Detect which cell encompasses the target text, then output its [X, Y] center coordinate. 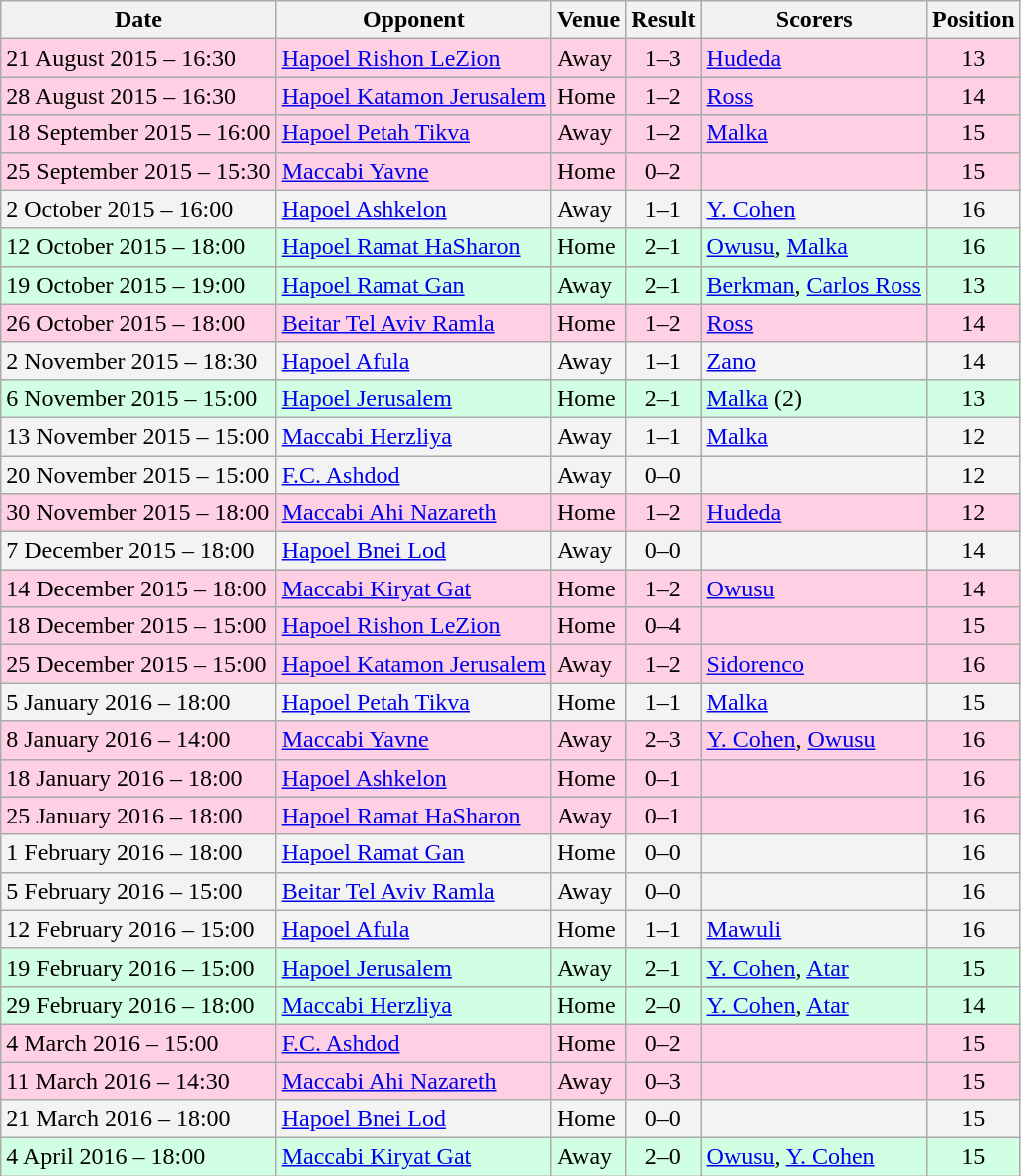
Position [973, 20]
21 March 2016 – 18:00 [138, 1119]
5 February 2016 – 15:00 [138, 891]
Owusu [814, 588]
25 September 2015 – 15:30 [138, 171]
4 March 2016 – 15:00 [138, 1043]
8 January 2016 – 14:00 [138, 740]
26 October 2015 – 18:00 [138, 323]
Mawuli [814, 929]
Result [663, 20]
18 January 2016 – 18:00 [138, 778]
Zano [814, 360]
4 April 2016 – 18:00 [138, 1157]
7 December 2015 – 18:00 [138, 551]
Sidorenco [814, 664]
0–4 [663, 626]
13 November 2015 – 15:00 [138, 436]
Venue [588, 20]
Y. Cohen [814, 209]
1–3 [663, 58]
28 August 2015 – 16:30 [138, 96]
18 December 2015 – 15:00 [138, 626]
25 January 2016 – 18:00 [138, 816]
1 February 2016 – 18:00 [138, 853]
6 November 2015 – 15:00 [138, 398]
12 February 2016 – 15:00 [138, 929]
0–3 [663, 1080]
12 October 2015 – 18:00 [138, 247]
Malka (2) [814, 398]
5 January 2016 – 18:00 [138, 702]
Opponent [413, 20]
25 December 2015 – 15:00 [138, 664]
Owusu, Malka [814, 247]
Date [138, 20]
Y. Cohen, Owusu [814, 740]
Owusu, Y. Cohen [814, 1157]
20 November 2015 – 15:00 [138, 475]
29 February 2016 – 18:00 [138, 1005]
2 October 2015 – 16:00 [138, 209]
19 October 2015 – 19:00 [138, 285]
Scorers [814, 20]
19 February 2016 – 15:00 [138, 967]
14 December 2015 – 18:00 [138, 588]
2–3 [663, 740]
21 August 2015 – 16:30 [138, 58]
30 November 2015 – 18:00 [138, 513]
Berkman, Carlos Ross [814, 285]
11 March 2016 – 14:30 [138, 1080]
2 November 2015 – 18:30 [138, 360]
18 September 2015 – 16:00 [138, 133]
